Return (X, Y) of the center of cell containing provided text 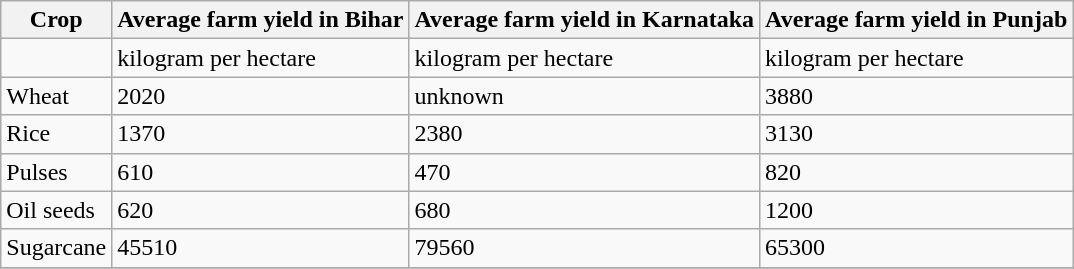
Pulses (56, 172)
610 (260, 172)
620 (260, 210)
unknown (584, 96)
3130 (916, 134)
3880 (916, 96)
Sugarcane (56, 248)
Oil seeds (56, 210)
1370 (260, 134)
Crop (56, 20)
Rice (56, 134)
Wheat (56, 96)
470 (584, 172)
820 (916, 172)
1200 (916, 210)
2020 (260, 96)
Average farm yield in Punjab (916, 20)
Average farm yield in Karnataka (584, 20)
Average farm yield in Bihar (260, 20)
680 (584, 210)
2380 (584, 134)
65300 (916, 248)
45510 (260, 248)
79560 (584, 248)
